Pinpoint the cell where the given text exists, returning its [x, y] midpoint coordinate. 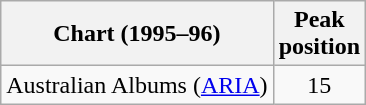
Peakposition [319, 34]
15 [319, 85]
Australian Albums (ARIA) [137, 85]
Chart (1995–96) [137, 34]
